Detect which cell encompasses the target text, then output its [x, y] center coordinate. 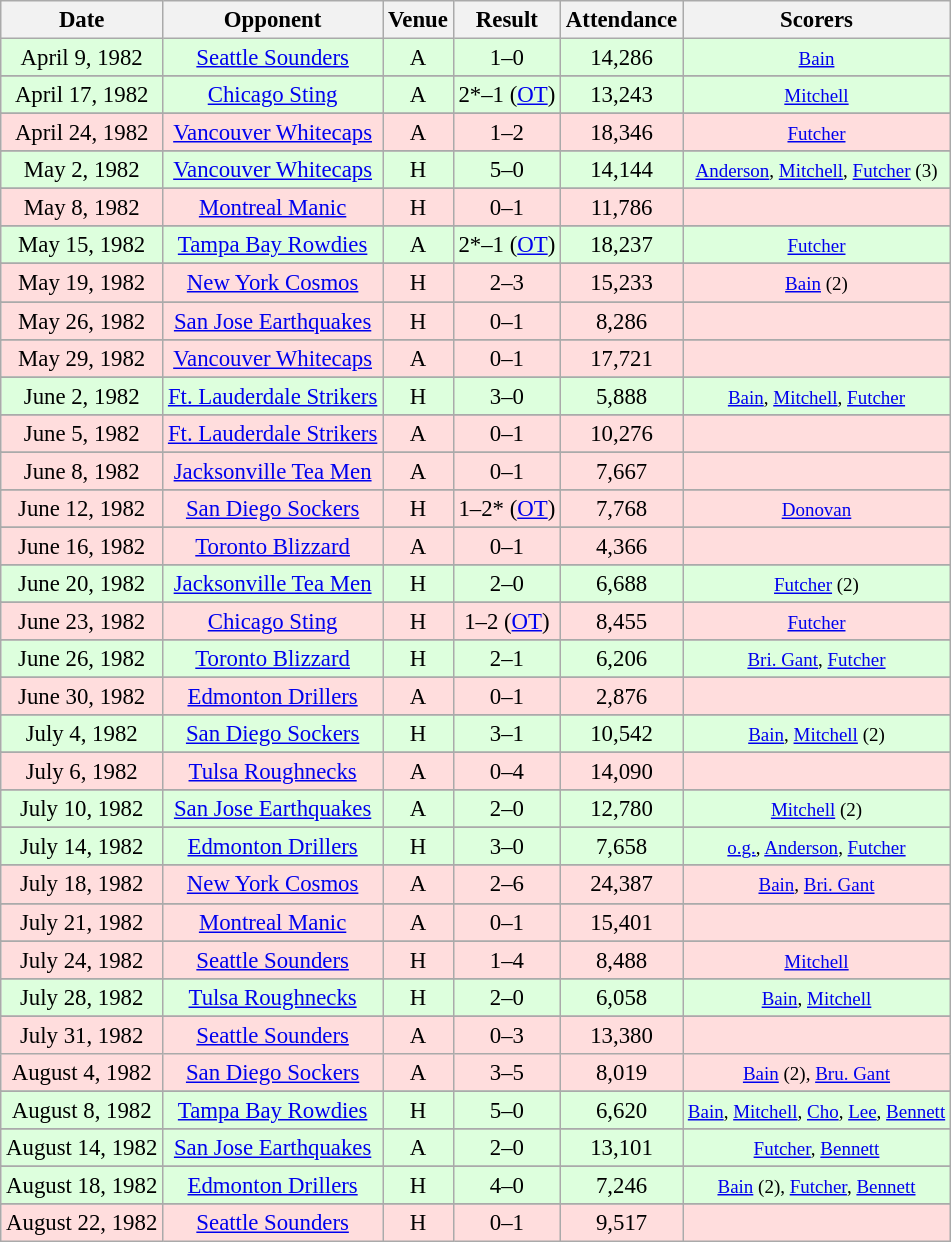
8,455 [622, 621]
Venue [418, 20]
July 24, 1982 [82, 960]
14,144 [622, 170]
0–3 [506, 1035]
July 10, 1982 [82, 809]
July 14, 1982 [82, 847]
2–1 [506, 659]
May 8, 1982 [82, 208]
13,101 [622, 1148]
Bain, Mitchell [817, 997]
9,517 [622, 1223]
April 17, 1982 [82, 95]
6,620 [622, 1110]
June 23, 1982 [82, 621]
June 20, 1982 [82, 584]
Date [82, 20]
Donovan [817, 509]
0–4 [506, 772]
1–0 [506, 58]
July 18, 1982 [82, 885]
8,488 [622, 960]
Bain, Mitchell (2) [817, 734]
1–2* (OT) [506, 509]
8,286 [622, 321]
Bain, Bri. Gant [817, 885]
7,246 [622, 1185]
12,780 [622, 809]
August 18, 1982 [82, 1185]
Attendance [622, 20]
14,286 [622, 58]
Bain (2) [817, 283]
June 12, 1982 [82, 509]
Futcher (2) [817, 584]
13,380 [622, 1035]
5,888 [622, 396]
May 26, 1982 [82, 321]
June 8, 1982 [82, 471]
10,542 [622, 734]
Mitchell (2) [817, 809]
August 22, 1982 [82, 1223]
4–0 [506, 1185]
1–4 [506, 960]
July 28, 1982 [82, 997]
April 9, 1982 [82, 58]
Result [506, 20]
1–2 (OT) [506, 621]
Bain, Mitchell, Cho, Lee, Bennett [817, 1110]
Bri. Gant, Futcher [817, 659]
August 8, 1982 [82, 1110]
June 5, 1982 [82, 433]
11,786 [622, 208]
August 14, 1982 [82, 1148]
June 30, 1982 [82, 697]
6,206 [622, 659]
April 24, 1982 [82, 133]
Bain (2), Futcher, Bennett [817, 1185]
August 4, 1982 [82, 1073]
June 26, 1982 [82, 659]
3–5 [506, 1073]
3–1 [506, 734]
7,768 [622, 509]
7,667 [622, 471]
1–2 [506, 133]
6,058 [622, 997]
May 19, 1982 [82, 283]
10,276 [622, 433]
o.g., Anderson, Futcher [817, 847]
Opponent [273, 20]
Bain, Mitchell, Futcher [817, 396]
Bain (2), Bru. Gant [817, 1073]
2–3 [506, 283]
17,721 [622, 358]
6,688 [622, 584]
24,387 [622, 885]
Anderson, Mitchell, Futcher (3) [817, 170]
July 31, 1982 [82, 1035]
7,658 [622, 847]
May 29, 1982 [82, 358]
4,366 [622, 546]
July 4, 1982 [82, 734]
15,401 [622, 922]
June 2, 1982 [82, 396]
2,876 [622, 697]
July 6, 1982 [82, 772]
15,233 [622, 283]
Bain [817, 58]
June 16, 1982 [82, 546]
2–6 [506, 885]
May 2, 1982 [82, 170]
14,090 [622, 772]
18,346 [622, 133]
July 21, 1982 [82, 922]
Futcher, Bennett [817, 1148]
May 15, 1982 [82, 245]
18,237 [622, 245]
13,243 [622, 95]
8,019 [622, 1073]
Scorers [817, 20]
